Extract the (X, Y) coordinate from the center of the cell holding the provided text.  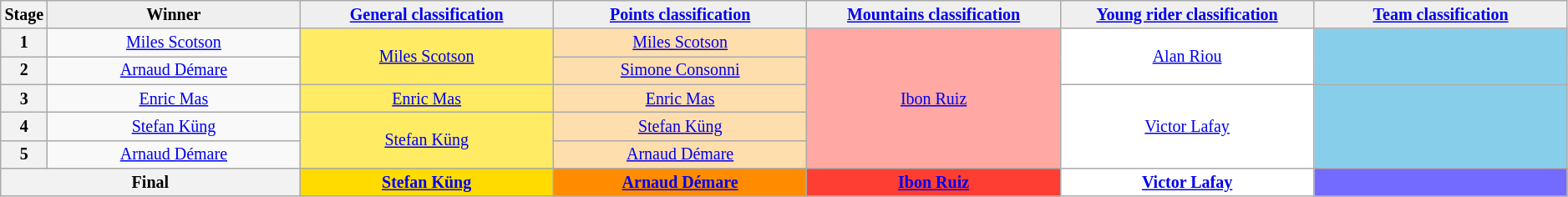
Young rider classification (1186, 15)
1 (24, 43)
Team classification (1440, 15)
Winner (174, 15)
4 (24, 127)
Final (150, 182)
Stage (24, 15)
Simone Consonni (680, 70)
2 (24, 70)
Alan Riou (1186, 57)
Mountains classification (934, 15)
5 (24, 154)
General classification (426, 15)
3 (24, 98)
Points classification (680, 15)
